Locate the cell with the specified text and output its [x, y] center coordinate. 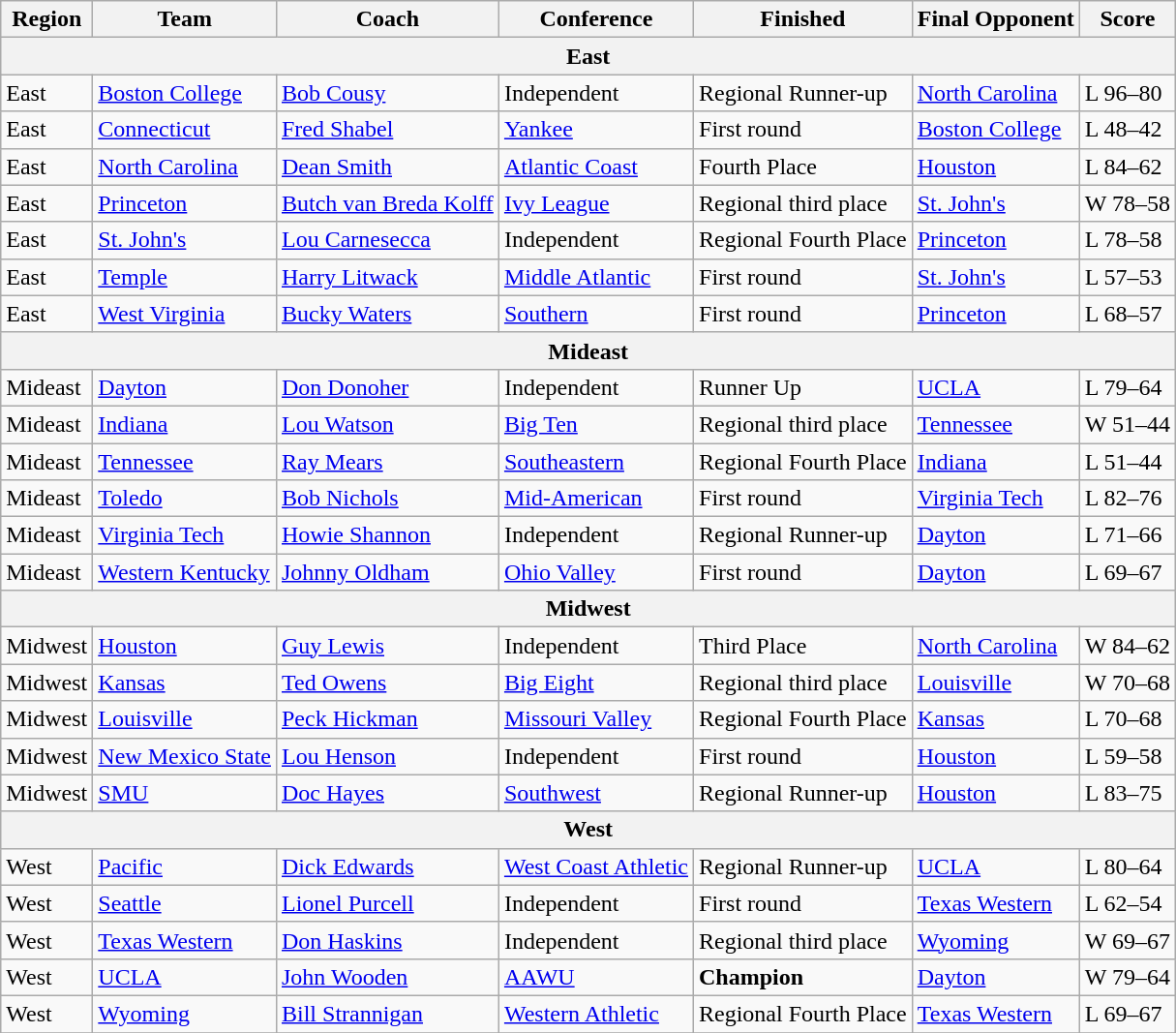
Harry Litwack [387, 277]
L 62–54 [1127, 903]
L 68–57 [1127, 314]
Score [1127, 19]
L 96–80 [1127, 93]
Howie Shannon [387, 535]
John Wooden [387, 977]
Bucky Waters [387, 314]
Doc Hayes [387, 793]
Johnny Oldham [387, 572]
Southern [596, 314]
Conference [596, 19]
Ted Owens [387, 683]
West Virginia [185, 314]
New Mexico State [185, 756]
Ivy League [596, 203]
W 51–44 [1127, 424]
Finished [803, 19]
L 80–64 [1127, 866]
Temple [185, 277]
L 71–66 [1127, 535]
Runner Up [803, 387]
L 79–64 [1127, 387]
Lou Henson [387, 756]
Connecticut [185, 130]
Fourth Place [803, 167]
Ohio Valley [596, 572]
Fred Shabel [387, 130]
L 78–58 [1127, 240]
Region [46, 19]
L 84–62 [1127, 167]
Bob Cousy [387, 93]
Middle Atlantic [596, 277]
Third Place [803, 646]
Yankee [596, 130]
Lou Watson [387, 424]
Bob Nichols [387, 499]
Butch van Breda Kolff [387, 203]
Mid-American [596, 499]
Missouri Valley [596, 719]
Dean Smith [387, 167]
Team [185, 19]
Don Haskins [387, 940]
Western Kentucky [185, 572]
Toledo [185, 499]
L 51–44 [1127, 462]
Lou Carnesecca [387, 240]
Champion [803, 977]
Pacific [185, 866]
W 69–67 [1127, 940]
L 70–68 [1127, 719]
SMU [185, 793]
AAWU [596, 977]
L 57–53 [1127, 277]
W 79–64 [1127, 977]
Guy Lewis [387, 646]
Lionel Purcell [387, 903]
W 70–68 [1127, 683]
W 84–62 [1127, 646]
Southwest [596, 793]
Bill Strannigan [387, 1014]
Seattle [185, 903]
Big Eight [596, 683]
L 82–76 [1127, 499]
L 48–42 [1127, 130]
Don Donoher [387, 387]
Atlantic Coast [596, 167]
Ray Mears [387, 462]
L 59–58 [1127, 756]
Coach [387, 19]
Final Opponent [995, 19]
Southeastern [596, 462]
West Coast Athletic [596, 866]
W 78–58 [1127, 203]
Dick Edwards [387, 866]
Big Ten [596, 424]
L 83–75 [1127, 793]
Peck Hickman [387, 719]
Western Athletic [596, 1014]
